Pinpoint the cell where the given text exists, returning its (X, Y) midpoint coordinate. 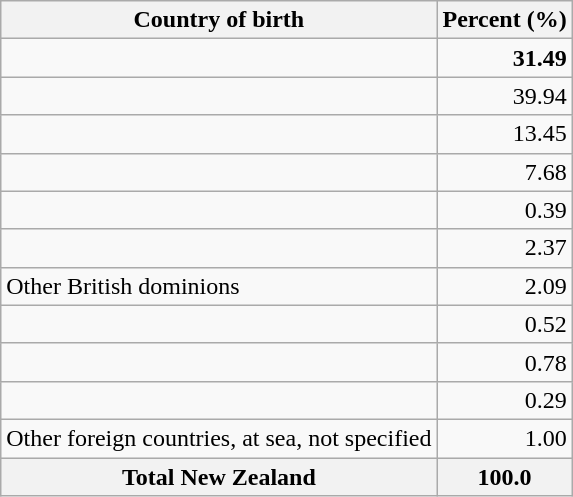
Total New Zealand (219, 477)
31.49 (504, 58)
Other British dominions (219, 286)
0.39 (504, 210)
0.52 (504, 324)
2.37 (504, 248)
1.00 (504, 438)
100.0 (504, 477)
2.09 (504, 286)
Percent (%) (504, 20)
Other foreign countries, at sea, not specified (219, 438)
39.94 (504, 96)
0.29 (504, 400)
7.68 (504, 172)
13.45 (504, 134)
Country of birth (219, 20)
0.78 (504, 362)
